Determine the [x, y] coordinate at the center of the cell enclosing the given text.  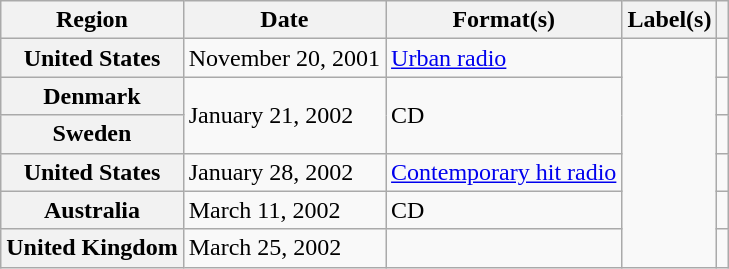
Contemporary hit radio [504, 172]
January 21, 2002 [284, 115]
Region [92, 20]
March 11, 2002 [284, 210]
Denmark [92, 96]
March 25, 2002 [284, 248]
United Kingdom [92, 248]
Australia [92, 210]
January 28, 2002 [284, 172]
November 20, 2001 [284, 58]
Label(s) [670, 20]
Format(s) [504, 20]
Date [284, 20]
Sweden [92, 134]
Urban radio [504, 58]
